Return (X, Y) of the center of cell containing provided text 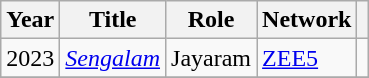
Network (307, 20)
Role (212, 20)
2023 (30, 58)
Year (30, 20)
Sengalam (113, 58)
ZEE5 (307, 58)
Jayaram (212, 58)
Title (113, 20)
